From the cell containing the given text, extract its center point as (x, y) coordinate. 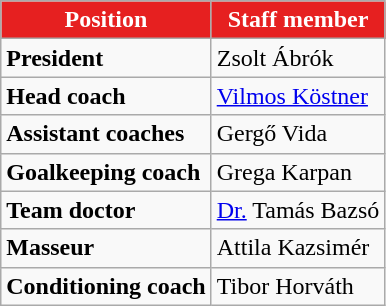
Head coach (106, 96)
Vilmos Köstner (298, 96)
Tibor Horváth (298, 286)
Attila Kazsimér (298, 248)
Grega Karpan (298, 172)
Gergő Vida (298, 134)
Conditioning coach (106, 286)
President (106, 58)
Staff member (298, 20)
Zsolt Ábrók (298, 58)
Assistant coaches (106, 134)
Dr. Tamás Bazsó (298, 210)
Masseur (106, 248)
Position (106, 20)
Goalkeeping coach (106, 172)
Team doctor (106, 210)
